Return [x, y] of the center of cell containing provided text 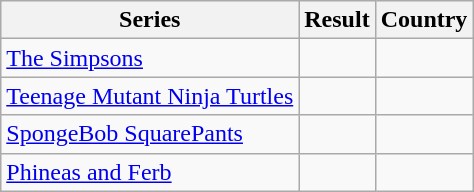
SpongeBob SquarePants [150, 134]
Teenage Mutant Ninja Turtles [150, 96]
Phineas and Ferb [150, 172]
Series [150, 20]
The Simpsons [150, 58]
Country [424, 20]
Result [337, 20]
